Return (X, Y) of the center of cell containing provided text 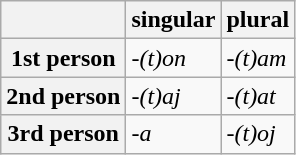
-(t)oj (258, 134)
singular (174, 20)
3rd person (64, 134)
-(t)aj (174, 96)
1st person (64, 58)
2nd person (64, 96)
-(t)am (258, 58)
-(t)at (258, 96)
-a (174, 134)
plural (258, 20)
-(t)on (174, 58)
